From the cell containing the given text, extract its center point as [X, Y] coordinate. 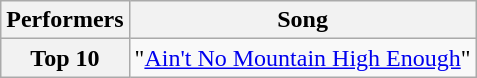
Performers [65, 20]
Song [302, 20]
"Ain't No Mountain High Enough" [302, 58]
Top 10 [65, 58]
